Scan for the cell matching the given text and deliver its (X, Y) coordinate at center. 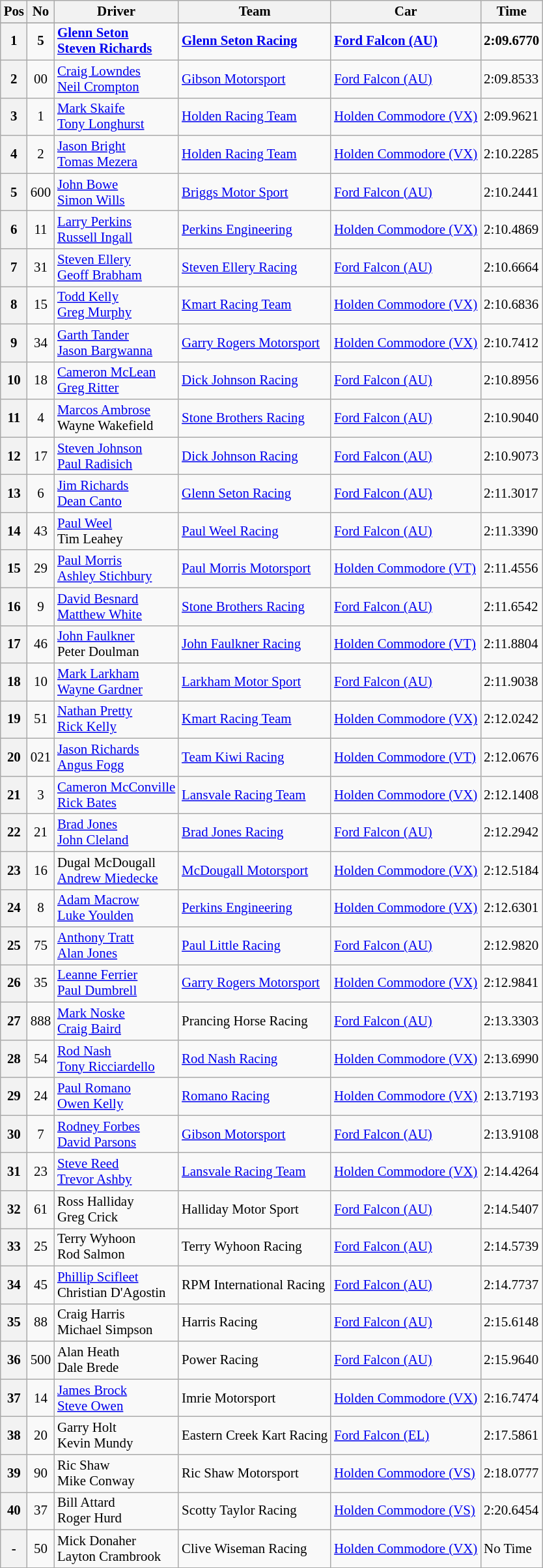
2:09.6770 (512, 41)
Glenn Seton Steven Richards (116, 41)
2:14.5407 (512, 1210)
Halliday Motor Sport (255, 1210)
Driver (116, 12)
2:09.9621 (512, 117)
Larry Perkins Russell Ingall (116, 230)
Phillip Scifleet Christian D'Agostin (116, 1285)
2:14.5739 (512, 1247)
36 (14, 1360)
45 (40, 1285)
John Faulkner Racing (255, 644)
Mark Noske Craig Baird (116, 1021)
Cameron McLean Greg Ritter (116, 380)
2:13.9108 (512, 1134)
Mark Skaife Tony Longhurst (116, 117)
2:09.8533 (512, 79)
McDougall Motorsport (255, 870)
51 (40, 720)
Craig Lowndes Neil Crompton (116, 79)
888 (40, 1021)
39 (14, 1474)
Alan Heath Dale Brede (116, 1360)
Paul Romano Owen Kelly (116, 1096)
27 (14, 1021)
Rod Nash Racing (255, 1059)
2:12.5184 (512, 870)
2:12.9841 (512, 984)
Jason Bright Tomas Mezera (116, 154)
19 (14, 720)
2:10.9040 (512, 418)
Terry Wyhoon Racing (255, 1247)
26 (14, 984)
43 (40, 531)
2:10.4869 (512, 230)
Paul Weel Racing (255, 531)
90 (40, 1474)
Time (512, 12)
Steven Ellery Racing (255, 268)
Larkham Motor Sport (255, 682)
54 (40, 1059)
2:10.6836 (512, 305)
2:12.2942 (512, 833)
2:15.9640 (512, 1360)
Imrie Motorsport (255, 1398)
Nathan Pretty Rick Kelly (116, 720)
2:14.4264 (512, 1172)
James Brock Steve Owen (116, 1398)
2:15.6148 (512, 1322)
00 (40, 79)
2:11.3390 (512, 531)
Brad Jones Racing (255, 833)
2:16.7474 (512, 1398)
Briggs Motor Sport (255, 192)
No (40, 12)
28 (14, 1059)
2:13.6990 (512, 1059)
Ford Falcon (EL) (406, 1436)
2:17.5861 (512, 1436)
13 (14, 494)
Bill Attard Roger Hurd (116, 1511)
Team Kiwi Racing (255, 758)
Garth Tander Jason Bargwanna (116, 343)
30 (14, 1134)
Jim Richards Dean Canto (116, 494)
2:18.0777 (512, 1474)
Prancing Horse Racing (255, 1021)
22 (14, 833)
600 (40, 192)
Marcos Ambrose Wayne Wakefield (116, 418)
2:10.9073 (512, 456)
Leanne Ferrier Paul Dumbrell (116, 984)
2:20.6454 (512, 1511)
Eastern Creek Kart Racing (255, 1436)
Todd Kelly Greg Murphy (116, 305)
2:11.9038 (512, 682)
33 (14, 1247)
Steve Reed Trevor Ashby (116, 1172)
2:12.1408 (512, 795)
2:10.2441 (512, 192)
2:12.6301 (512, 908)
2:12.0242 (512, 720)
Jason Richards Angus Fogg (116, 758)
2:12.0676 (512, 758)
Anthony Tratt Alan Jones (116, 946)
2:11.8804 (512, 644)
2:11.6542 (512, 606)
Dugal McDougall Andrew Miedecke (116, 870)
Harris Racing (255, 1322)
61 (40, 1210)
2:10.7412 (512, 343)
Paul Weel Tim Leahey (116, 531)
2:13.3303 (512, 1021)
Power Racing (255, 1360)
Ross Halliday Greg Crick (116, 1210)
Steven Johnson Paul Radisich (116, 456)
Romano Racing (255, 1096)
No Time (512, 1548)
Ric Shaw Mike Conway (116, 1474)
Mick Donaher Layton Crambrook (116, 1548)
2:14.7737 (512, 1285)
Garry Holt Kevin Mundy (116, 1436)
50 (40, 1548)
Rodney Forbes David Parsons (116, 1134)
2:12.9820 (512, 946)
Clive Wiseman Racing (255, 1548)
2:10.2285 (512, 154)
Craig Harris Michael Simpson (116, 1322)
Paul Morris Motorsport (255, 569)
Steven Ellery Geoff Brabham (116, 268)
2:11.3017 (512, 494)
John Faulkner Peter Doulman (116, 644)
Paul Morris Ashley Stichbury (116, 569)
Mark Larkham Wayne Gardner (116, 682)
2:11.4556 (512, 569)
Team (255, 12)
88 (40, 1322)
2:10.6664 (512, 268)
John Bowe Simon Wills (116, 192)
- (14, 1548)
Paul Little Racing (255, 946)
75 (40, 946)
46 (40, 644)
40 (14, 1511)
2:10.8956 (512, 380)
Terry Wyhoon Rod Salmon (116, 1247)
32 (14, 1210)
Pos (14, 12)
Scotty Taylor Racing (255, 1511)
David Besnard Matthew White (116, 606)
12 (14, 456)
Brad Jones John Cleland (116, 833)
Ric Shaw Motorsport (255, 1474)
38 (14, 1436)
Rod Nash Tony Ricciardello (116, 1059)
Car (406, 12)
500 (40, 1360)
RPM International Racing (255, 1285)
2:13.7193 (512, 1096)
Adam Macrow Luke Youlden (116, 908)
021 (40, 758)
Cameron McConville Rick Bates (116, 795)
